Determine the [x, y] coordinate at the center of the cell enclosing the given text.  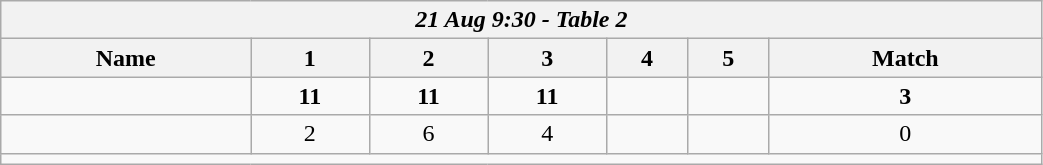
5 [728, 58]
6 [428, 134]
0 [906, 134]
21 Aug 9:30 - Table 2 [522, 20]
Name [126, 58]
1 [310, 58]
Match [906, 58]
